Identify which cell holds the provided text, then report its (X, Y) central coordinate. 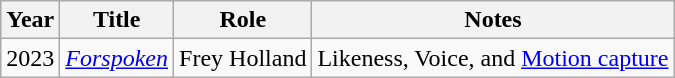
Title (117, 20)
Role (243, 20)
2023 (30, 58)
Year (30, 20)
Frey Holland (243, 58)
Forspoken (117, 58)
Notes (493, 20)
Likeness, Voice, and Motion capture (493, 58)
